Output the (X, Y) coordinate of the center of the cell containing the given text.  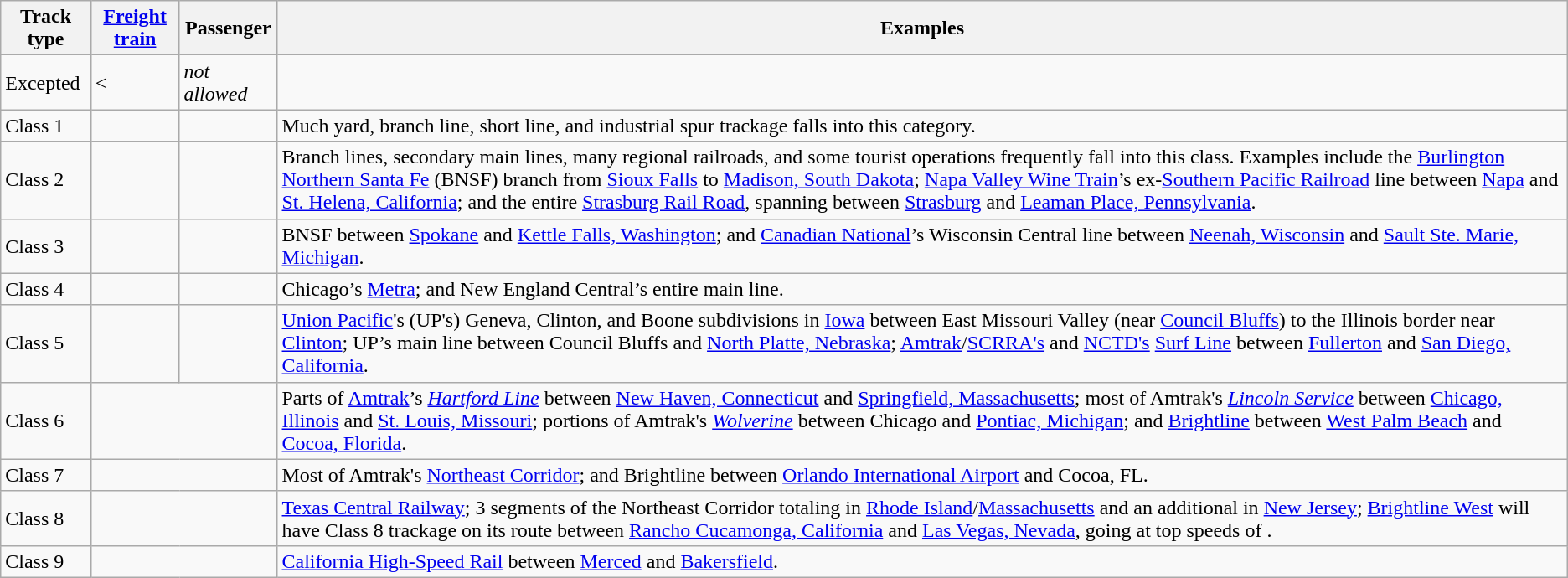
Much yard, branch line, short line, and industrial spur trackage falls into this category. (922, 126)
California High-Speed Rail between Merced and Bakersfield. (922, 561)
Passenger (228, 28)
Class 2 (46, 180)
Track type (46, 28)
Class 8 (46, 518)
Examples (922, 28)
Class 1 (46, 126)
not allowed (228, 82)
< (135, 82)
Class 7 (46, 475)
Class 6 (46, 421)
Class 5 (46, 343)
Class 9 (46, 561)
Excepted (46, 82)
Class 4 (46, 289)
Freight train (135, 28)
Most of Amtrak's Northeast Corridor; and Brightline between Orlando International Airport and Cocoa, FL. (922, 475)
Chicago’s Metra; and New England Central’s entire main line. (922, 289)
Class 3 (46, 246)
